Pinpoint the cell where the given text exists, returning its [X, Y] midpoint coordinate. 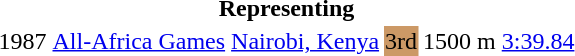
3rd [402, 41]
All-Africa Games [139, 41]
Nairobi, Kenya [306, 41]
1500 m [460, 41]
